Identify which cell holds the provided text, then report its (X, Y) central coordinate. 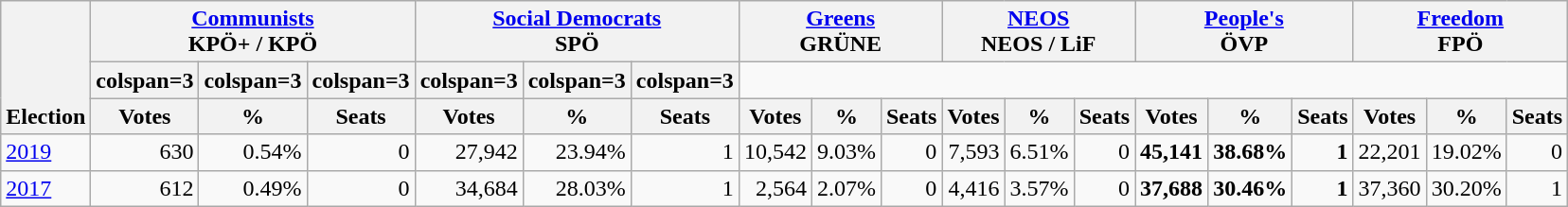
2019 (45, 152)
FreedomFPÖ (1460, 32)
45,141 (1172, 152)
19.02% (1466, 152)
NEOSNEOS / LiF (1039, 32)
630 (145, 152)
10,542 (775, 152)
2017 (45, 188)
6.51% (1040, 152)
GreensGRÜNE (841, 32)
3.57% (1040, 188)
Social DemocratsSPÖ (577, 32)
2,564 (775, 188)
22,201 (1390, 152)
2.07% (846, 188)
7,593 (973, 152)
0.54% (253, 152)
28.03% (577, 188)
9.03% (846, 152)
CommunistsKPÖ+ / KPÖ (253, 32)
Election (45, 68)
612 (145, 188)
30.46% (1250, 188)
27,942 (469, 152)
38.68% (1250, 152)
23.94% (577, 152)
0.49% (253, 188)
34,684 (469, 188)
30.20% (1466, 188)
People'sÖVP (1244, 32)
37,360 (1390, 188)
37,688 (1172, 188)
4,416 (973, 188)
